Return the [X, Y] coordinate for the center point of the cell that contains the specified text.  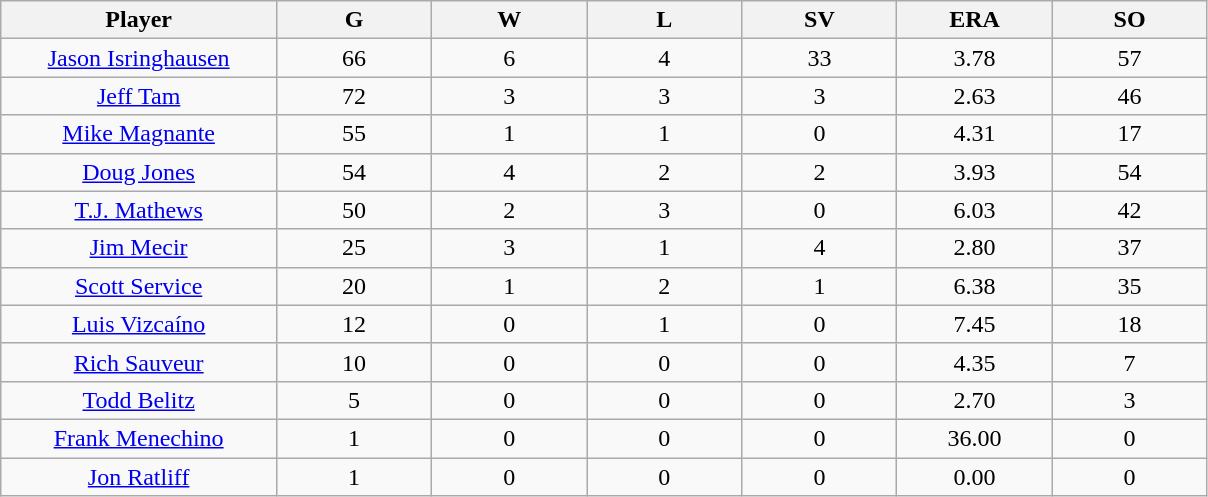
Jason Isringhausen [139, 58]
25 [354, 248]
35 [1130, 286]
72 [354, 96]
42 [1130, 210]
17 [1130, 134]
18 [1130, 324]
3.93 [974, 172]
W [510, 20]
7.45 [974, 324]
SV [820, 20]
G [354, 20]
50 [354, 210]
T.J. Mathews [139, 210]
6.03 [974, 210]
L [664, 20]
SO [1130, 20]
37 [1130, 248]
Jeff Tam [139, 96]
Rich Sauveur [139, 362]
Todd Belitz [139, 400]
10 [354, 362]
2.80 [974, 248]
4.31 [974, 134]
12 [354, 324]
4.35 [974, 362]
33 [820, 58]
3.78 [974, 58]
Jim Mecir [139, 248]
ERA [974, 20]
46 [1130, 96]
66 [354, 58]
Doug Jones [139, 172]
6 [510, 58]
Luis Vizcaíno [139, 324]
7 [1130, 362]
Mike Magnante [139, 134]
2.63 [974, 96]
5 [354, 400]
57 [1130, 58]
0.00 [974, 477]
Player [139, 20]
Jon Ratliff [139, 477]
Frank Menechino [139, 438]
55 [354, 134]
6.38 [974, 286]
20 [354, 286]
36.00 [974, 438]
2.70 [974, 400]
Scott Service [139, 286]
